Detect which cell encompasses the target text, then output its [X, Y] center coordinate. 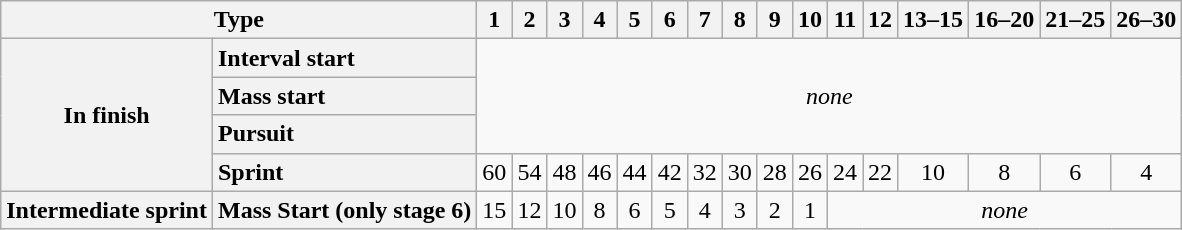
13–15 [934, 20]
24 [844, 172]
30 [740, 172]
48 [564, 172]
21–25 [1076, 20]
26 [810, 172]
Intermediate sprint [107, 210]
Mass Start (only stage 6) [344, 210]
15 [494, 210]
Interval start [344, 58]
22 [880, 172]
16–20 [1004, 20]
Type [239, 20]
7 [704, 20]
60 [494, 172]
44 [634, 172]
54 [530, 172]
42 [670, 172]
26–30 [1146, 20]
In finish [107, 115]
Sprint [344, 172]
Pursuit [344, 134]
9 [774, 20]
Mass start [344, 96]
32 [704, 172]
11 [844, 20]
46 [600, 172]
28 [774, 172]
